Search for the cell housing the specified text and yield its (X, Y) center coordinate. 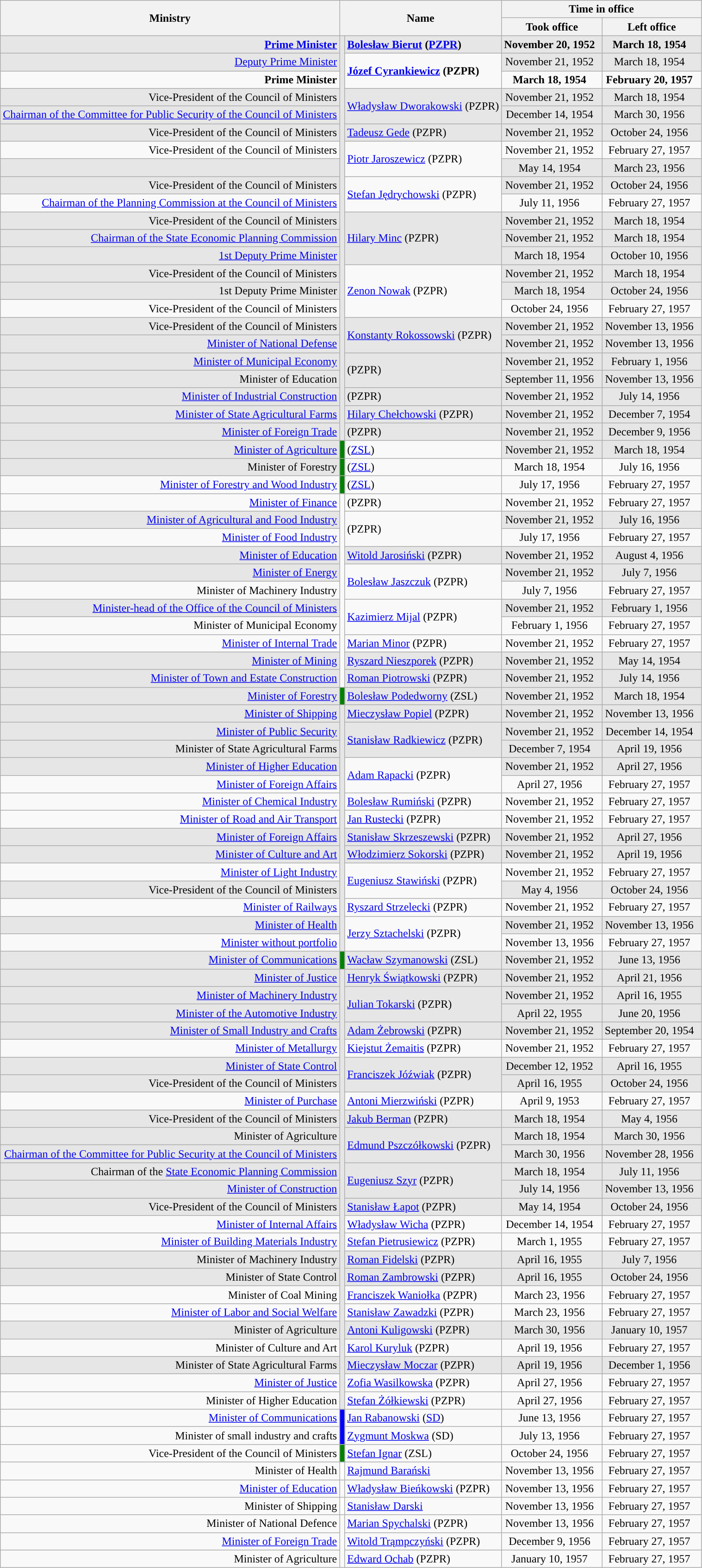
Włodzimierz Sokorski (PZPR) (423, 855)
Minister of Internal Trade (170, 643)
Bolesław Bierut (PZPR) (423, 44)
Władysław Wicha (PZPR) (423, 1224)
Hilary Chełchowski (PZPR) (423, 414)
Took office (552, 27)
April 22, 1955 (552, 1013)
Jakub Berman (PZPR) (423, 1119)
Jan Rustecki (PZPR) (423, 819)
Roman Zambrowski (PZPR) (423, 1277)
December 12, 1952 (552, 1066)
Witold Trąmpczyński (PZPR) (423, 1541)
Antoni Mierzwiński (PZPR) (423, 1101)
Stefan Ignar (ZSL) (423, 1453)
Minister of Light Industry (170, 872)
Ryszard Strzelecki (PZPR) (423, 907)
Marian Spychalski (PZPR) (423, 1524)
September 20, 1954 (652, 1030)
Jerzy Sztachelski (PZPR) (423, 934)
Stanisław Zawadzki (PZPR) (423, 1312)
Kazimierz Mijal (PZPR) (423, 617)
Tadeusz Gede (PZPR) (423, 132)
Edmund Pszczółkowski (PZPR) (423, 1145)
Bolesław Jaszczuk (PZPR) (423, 582)
December 1, 1956 (652, 1365)
Franciszek Jóźwiak (PZPR) (423, 1074)
Minister of Construction (170, 1189)
Józef Cyrankiewicz (PZPR) (423, 71)
Minister of Public Security (170, 731)
Kiejstut Żemaitis (PZPR) (423, 1048)
October 10, 1956 (652, 256)
Minister of Labor and Social Welfare (170, 1312)
Stefan Pietrusiewicz (PZPR) (423, 1242)
Name (421, 18)
Roman Fidelski (PZPR) (423, 1259)
Minister of Internal Affairs (170, 1224)
Minister without portfolio (170, 942)
Minister of Building Materials Industry (170, 1242)
Eugeniusz Stawiński (PZPR) (423, 881)
April 21, 1956 (652, 978)
Minister of Chemical Industry (170, 802)
Chairman of the Planning Commission at the Council of Ministers (170, 203)
Stanisław Darski (423, 1506)
Minister-head of the Office of the Council of Ministers (170, 608)
Władysław Bieńkowski (PZPR) (423, 1488)
March 1, 1955 (552, 1242)
Ryszard Nieszporek (PZPR) (423, 661)
November 20, 1952 (552, 44)
Rajmund Barański (423, 1471)
Witold Jarosiński (PZPR) (423, 555)
Minister of Railways (170, 907)
Edward Ochab (PZPR) (423, 1559)
Minister of Forestry and Wood Industry (170, 484)
April 9, 1953 (552, 1101)
Minister of Small Industry and Crafts (170, 1030)
Bolesław Rumiński (PZPR) (423, 802)
Adam Rapacki (PZPR) (423, 775)
November 28, 1956 (652, 1154)
Mieczysław Moczar (PZPR) (423, 1365)
June 20, 1956 (652, 1013)
August 4, 1956 (652, 555)
Deputy Prime Minister (170, 62)
Minister of the Automotive Industry (170, 1013)
Julian Tokarski (PZPR) (423, 1004)
Stefan Żółkiewski (PZPR) (423, 1401)
Minister of National Defense (170, 344)
Stanisław Łapot (PZPR) (423, 1207)
Hilary Minc (PZPR) (423, 238)
Wacław Szymanowski (ZSL) (423, 960)
Mieczysław Popiel (PZPR) (423, 713)
Minister of Energy (170, 573)
Konstanty Rokossowski (PZPR) (423, 335)
Roman Piotrowski (PZPR) (423, 678)
Minister of Finance (170, 502)
July 13, 1956 (552, 1436)
Minister of Industrial Construction (170, 397)
Antoni Kuligowski (PZPR) (423, 1330)
Minister of Town and Estate Construction (170, 678)
Stanisław Radkiewicz (PZPR) (423, 740)
Minister of Mining (170, 661)
Minister of National Defence (170, 1524)
Marian Minor (PZPR) (423, 643)
Franciszek Waniołka (PZPR) (423, 1295)
Jan Rabanowski (SD) (423, 1418)
Stefan Jędrychowski (PZPR) (423, 194)
Minister of Agricultural and Food Industry (170, 520)
Stanisław Skrzeszewski (PZPR) (423, 837)
Karol Kuryluk (PZPR) (423, 1348)
Zofia Wasilkowska (PZPR) (423, 1383)
Minister of Metallurgy (170, 1048)
Ministry (170, 18)
Henryk Świątkowski (PZPR) (423, 978)
Zenon Nowak (PZPR) (423, 291)
Władysław Dworakowski (PZPR) (423, 106)
September 11, 1956 (552, 379)
Bolesław Podedworny (ZSL) (423, 696)
Adam Żebrowski (PZPR) (423, 1030)
Time in office (602, 9)
Zygmunt Moskwa (SD) (423, 1436)
Chairman of the Committee for Public Security of the Council of Ministers (170, 115)
Left office (652, 27)
Minister of Coal Mining (170, 1295)
Chairman of the Committee for Public Security at the Council of Ministers (170, 1154)
Minister of Food Industry (170, 538)
Minister of small industry and crafts (170, 1436)
Minister of Purchase (170, 1101)
February 20, 1957 (652, 80)
Minister of Road and Air Transport (170, 819)
Eugeniusz Szyr (PZPR) (423, 1180)
Piotr Jaroszewicz (PZPR) (423, 159)
